Determine the (x, y) coordinate at the center of the cell enclosing the given text.  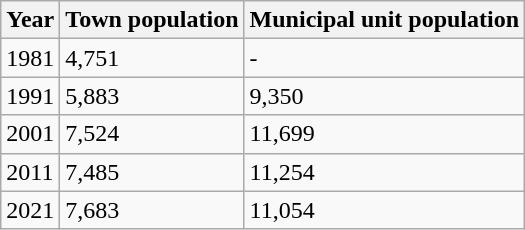
Year (30, 20)
7,485 (152, 172)
11,054 (384, 210)
Town population (152, 20)
2001 (30, 134)
1991 (30, 96)
2011 (30, 172)
11,254 (384, 172)
5,883 (152, 96)
1981 (30, 58)
11,699 (384, 134)
Municipal unit population (384, 20)
- (384, 58)
9,350 (384, 96)
7,683 (152, 210)
2021 (30, 210)
7,524 (152, 134)
4,751 (152, 58)
